Extract the [X, Y] coordinate from the center of the cell holding the provided text.  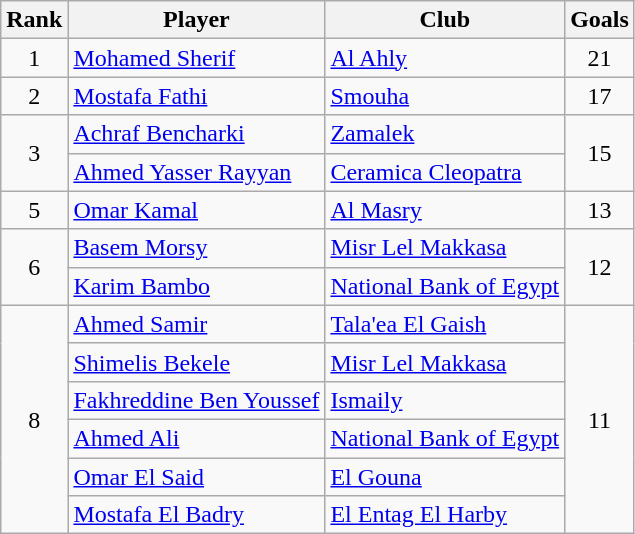
Zamalek [445, 134]
Rank [34, 20]
Mostafa El Badry [196, 515]
Ceramica Cleopatra [445, 172]
Mohamed Sherif [196, 58]
11 [600, 419]
Ahmed Samir [196, 324]
15 [600, 153]
Tala'ea El Gaish [445, 324]
Goals [600, 20]
Player [196, 20]
Ahmed Yasser Rayyan [196, 172]
17 [600, 96]
Mostafa Fathi [196, 96]
El Gouna [445, 477]
Al Masry [445, 210]
8 [34, 419]
Smouha [445, 96]
1 [34, 58]
Ismaily [445, 400]
Omar El Said [196, 477]
3 [34, 153]
6 [34, 267]
El Entag El Harby [445, 515]
Karim Bambo [196, 286]
Omar Kamal [196, 210]
13 [600, 210]
Shimelis Bekele [196, 362]
Club [445, 20]
Ahmed Ali [196, 438]
12 [600, 267]
Basem Morsy [196, 248]
21 [600, 58]
Fakhreddine Ben Youssef [196, 400]
5 [34, 210]
2 [34, 96]
Al Ahly [445, 58]
Achraf Bencharki [196, 134]
